Locate the cell with the specified text and output its [X, Y] center coordinate. 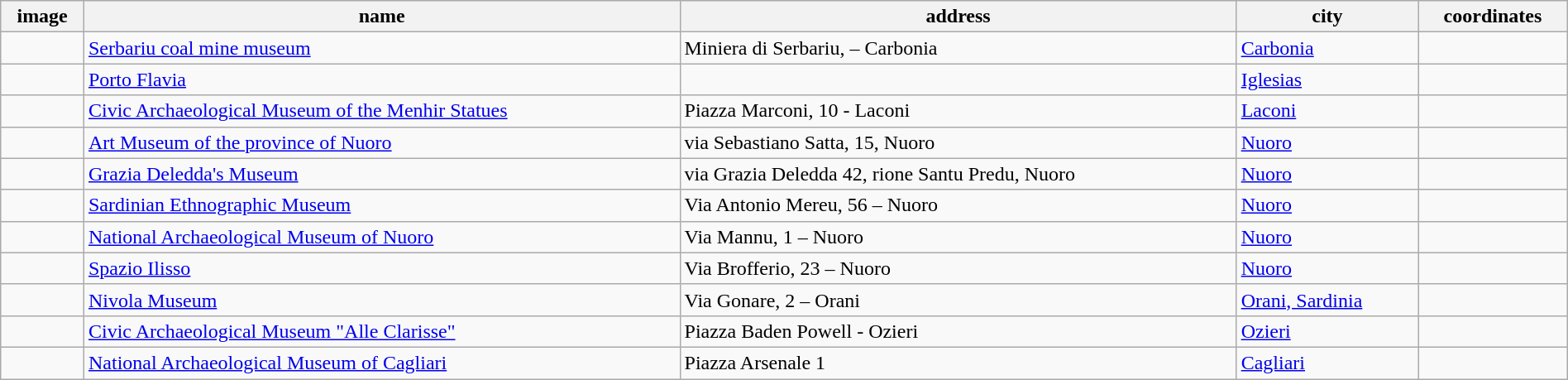
image [43, 17]
Via Antonio Mereu, 56 – Nuoro [958, 205]
address [958, 17]
Art Museum of the province of Nuoro [382, 142]
city [1327, 17]
coordinates [1494, 17]
Piazza Arsenale 1 [958, 363]
Grazia Deledda's Museum [382, 174]
Miniera di Serbariu, – Carbonia [958, 48]
Sardinian Ethnographic Museum [382, 205]
Carbonia [1327, 48]
National Archaeological Museum of Cagliari [382, 363]
Laconi [1327, 111]
Piazza Marconi, 10 - Laconi [958, 111]
Piazza Baden Powell - Ozieri [958, 331]
Via Brofferio, 23 – Nuoro [958, 268]
via Sebastiano Satta, 15, Nuoro [958, 142]
Via Mannu, 1 – Nuoro [958, 237]
Cagliari [1327, 363]
name [382, 17]
Orani, Sardinia [1327, 300]
Via Gonare, 2 – Orani [958, 300]
Iglesias [1327, 79]
Civic Archaeological Museum of the Menhir Statues [382, 111]
via Grazia Deledda 42, rione Santu Predu, Nuoro [958, 174]
Spazio Ilisso [382, 268]
Nivola Museum [382, 300]
Porto Flavia [382, 79]
Civic Archaeological Museum "Alle Clarisse" [382, 331]
Serbariu coal mine museum [382, 48]
Ozieri [1327, 331]
National Archaeological Museum of Nuoro [382, 237]
